For the text-containing cell, return its midpoint in (x, y) coordinate format. 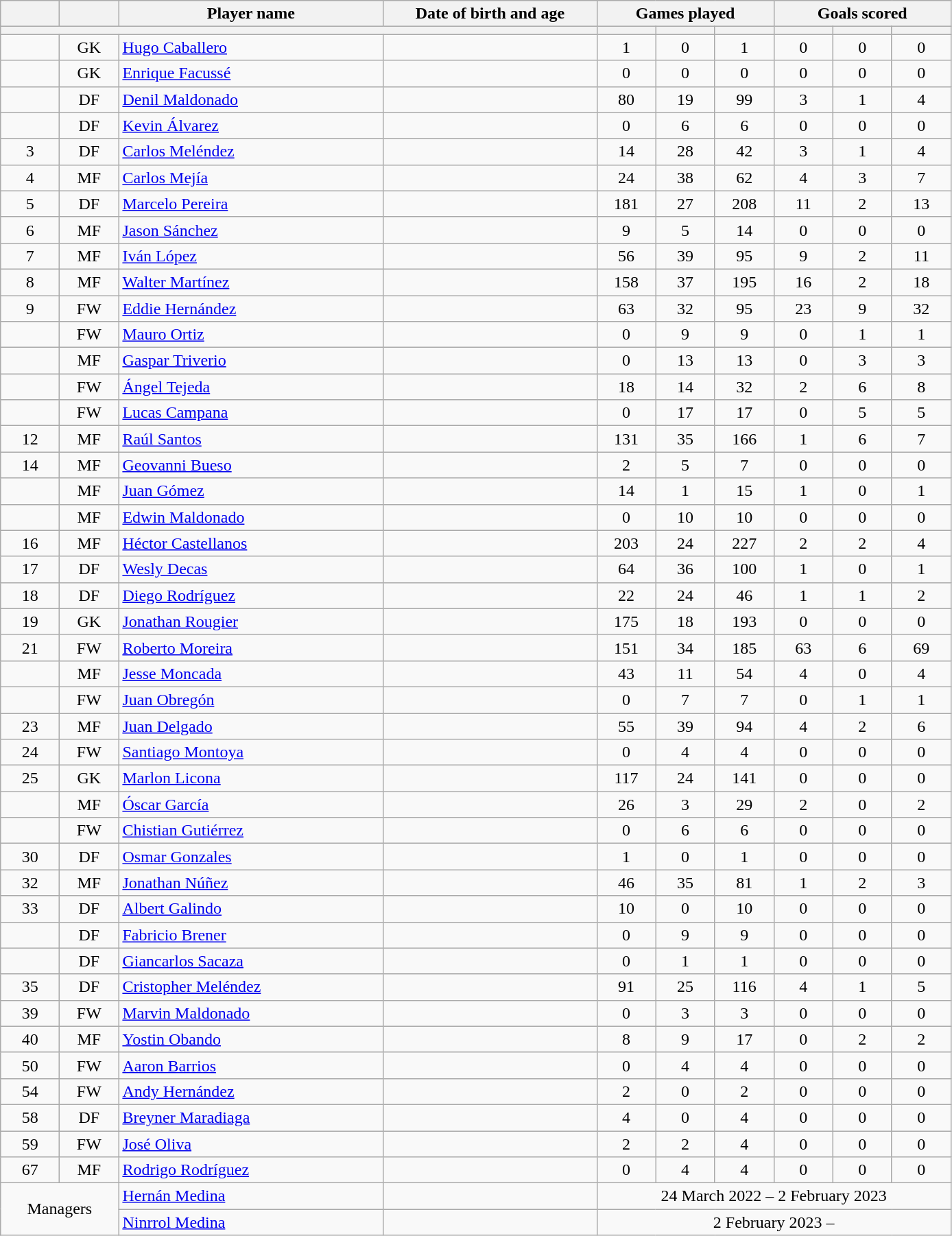
131 (626, 439)
Games played (685, 14)
37 (685, 282)
12 (30, 439)
34 (685, 647)
Mauro Ortiz (251, 335)
Albert Galindo (251, 909)
193 (744, 621)
Cristopher Meléndez (251, 987)
Diego Rodríguez (251, 595)
Chistian Gutiérrez (251, 831)
Osmar Gonzales (251, 857)
29 (744, 805)
195 (744, 282)
Hugo Caballero (251, 47)
28 (685, 152)
Gaspar Triverio (251, 361)
181 (626, 204)
José Oliva (251, 1143)
26 (626, 805)
Rodrigo Rodríguez (251, 1170)
99 (744, 99)
Andy Hernández (251, 1091)
67 (30, 1170)
Giancarlos Sacaza (251, 961)
100 (744, 569)
Marlon Licona (251, 779)
141 (744, 779)
56 (626, 256)
Goals scored (862, 14)
Carlos Meléndez (251, 152)
Ninrrol Medina (251, 1222)
Wesly Decas (251, 569)
Roberto Moreira (251, 647)
Lucas Campana (251, 413)
62 (744, 178)
Breyner Maradiaga (251, 1117)
Aaron Barrios (251, 1065)
36 (685, 569)
38 (685, 178)
185 (744, 647)
Enrique Facussé (251, 73)
43 (626, 674)
15 (744, 491)
Marcelo Pereira (251, 204)
21 (30, 647)
158 (626, 282)
64 (626, 569)
116 (744, 987)
Jonathan Rougier (251, 621)
Jonathan Núñez (251, 883)
42 (744, 152)
Player name (251, 14)
58 (30, 1117)
Managers (60, 1209)
59 (30, 1143)
94 (744, 726)
50 (30, 1065)
Denil Maldonado (251, 99)
Hernán Medina (251, 1196)
Marvin Maldonado (251, 1013)
203 (626, 543)
22 (626, 595)
151 (626, 647)
Edwin Maldonado (251, 517)
Yostin Obando (251, 1039)
Jason Sánchez (251, 230)
208 (744, 204)
2 February 2023 – (774, 1222)
Juan Gómez (251, 491)
Geovanni Bueso (251, 465)
30 (30, 857)
Date of birth and age (490, 14)
Iván López (251, 256)
40 (30, 1039)
Fabricio Brener (251, 935)
Eddie Hernández (251, 308)
175 (626, 621)
55 (626, 726)
69 (921, 647)
Raúl Santos (251, 439)
33 (30, 909)
Carlos Mejía (251, 178)
24 March 2022 – 2 February 2023 (774, 1196)
Walter Martínez (251, 282)
Ángel Tejeda (251, 387)
Juan Obregón (251, 700)
227 (744, 543)
91 (626, 987)
117 (626, 779)
27 (685, 204)
Héctor Castellanos (251, 543)
166 (744, 439)
Juan Delgado (251, 726)
Santiago Montoya (251, 752)
80 (626, 99)
Jesse Moncada (251, 674)
Óscar García (251, 805)
Kevin Álvarez (251, 126)
81 (744, 883)
